Return (X, Y) of the center of cell containing provided text 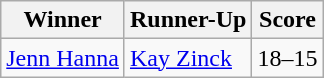
Runner-Up (188, 20)
Winner (63, 20)
18–15 (288, 58)
Score (288, 20)
Kay Zinck (188, 58)
Jenn Hanna (63, 58)
